Provide the (x, y) coordinate of the cell's center where the given text is located.  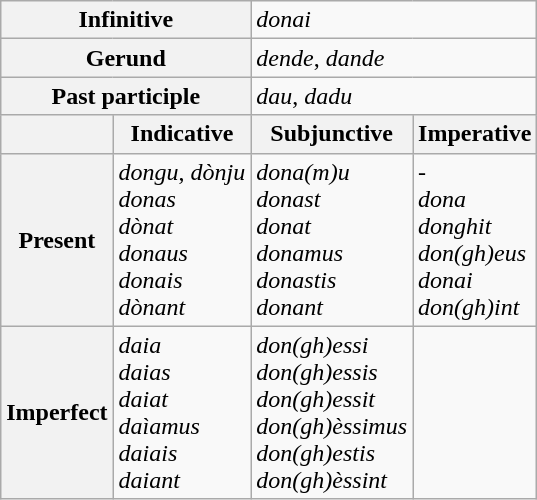
dongu, dònjudonasdònatdonausdonaisdònant (182, 240)
Subjunctive (332, 134)
Past participle (126, 96)
daiadaiasdaiatdaìamusdaiaisdaiant (182, 412)
Imperfect (57, 412)
dende, dande (394, 58)
-donadonghitdon(gh)eusdonaidon(gh)int (475, 240)
Indicative (182, 134)
don(gh)essidon(gh)essisdon(gh)essitdon(gh)èssimusdon(gh)estisdon(gh)èssint (332, 412)
dau, dadu (394, 96)
Infinitive (126, 20)
Gerund (126, 58)
donai (394, 20)
dona(m)udonastdonatdonamusdonastisdonant (332, 240)
Present (57, 240)
Imperative (475, 134)
